Extract the [x, y] coordinate from the center of the cell holding the provided text.  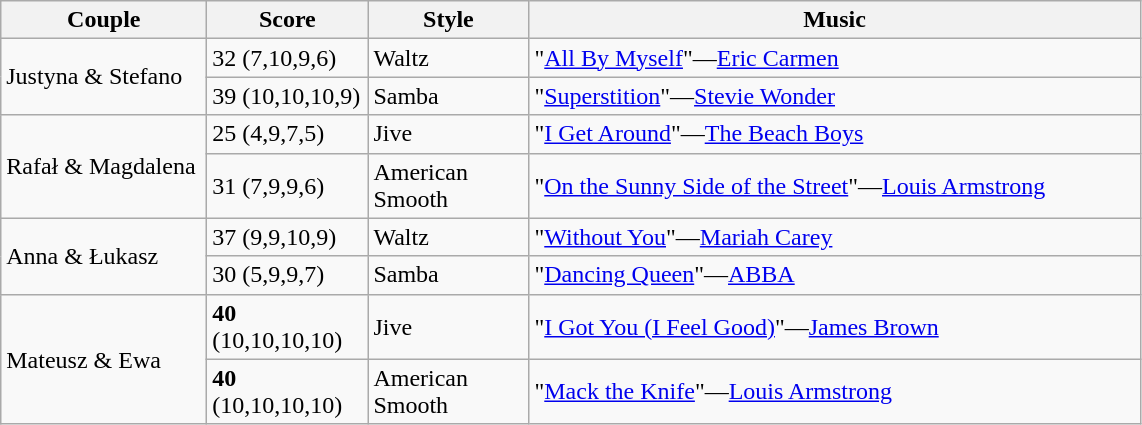
39 (10,10,10,9) [288, 96]
Rafał & Magdalena [104, 166]
32 (7,10,9,6) [288, 58]
"Without You"—Mariah Carey [834, 237]
37 (9,9,10,9) [288, 237]
25 (4,9,7,5) [288, 134]
Music [834, 20]
Justyna & Stefano [104, 77]
"Mack the Knife"—Louis Armstrong [834, 392]
Mateusz & Ewa [104, 359]
Style [448, 20]
31 (7,9,9,6) [288, 186]
"All By Myself"—Eric Carmen [834, 58]
"I Get Around"—The Beach Boys [834, 134]
"I Got You (I Feel Good)"—James Brown [834, 326]
30 (5,9,9,7) [288, 275]
"Superstition"—Stevie Wonder [834, 96]
"On the Sunny Side of the Street"—Louis Armstrong [834, 186]
Anna & Łukasz [104, 256]
Score [288, 20]
Couple [104, 20]
"Dancing Queen"—ABBA [834, 275]
